Search for the cell housing the specified text and yield its (x, y) center coordinate. 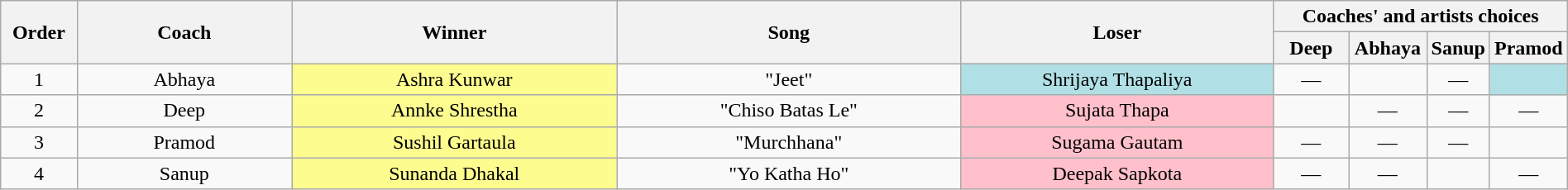
Sugama Gautam (1117, 142)
Coaches' and artists choices (1421, 17)
Sujata Thapa (1117, 111)
Song (789, 32)
Loser (1117, 32)
"Murchhana" (789, 142)
"Chiso Batas Le" (789, 111)
"Yo Katha Ho" (789, 173)
Order (39, 32)
Deepak Sapkota (1117, 173)
3 (39, 142)
4 (39, 173)
"Jeet" (789, 79)
2 (39, 111)
Coach (184, 32)
Shrijaya Thapaliya (1117, 79)
1 (39, 79)
Sushil Gartaula (455, 142)
Ashra Kunwar (455, 79)
Winner (455, 32)
Sunanda Dhakal (455, 173)
Annke Shrestha (455, 111)
